Return the [X, Y] coordinate for the center point of the cell that contains the specified text.  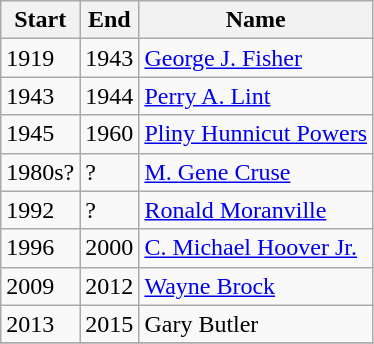
2015 [110, 324]
Wayne Brock [256, 286]
Ronald Moranville [256, 210]
1919 [40, 58]
1992 [40, 210]
Start [40, 20]
2012 [110, 286]
1996 [40, 248]
2000 [110, 248]
C. Michael Hoover Jr. [256, 248]
2013 [40, 324]
Gary Butler [256, 324]
Perry A. Lint [256, 96]
1945 [40, 134]
1960 [110, 134]
Name [256, 20]
Pliny Hunnicut Powers [256, 134]
1944 [110, 96]
2009 [40, 286]
End [110, 20]
M. Gene Cruse [256, 172]
George J. Fisher [256, 58]
1980s? [40, 172]
